For the text-containing cell, return its midpoint in [X, Y] coordinate format. 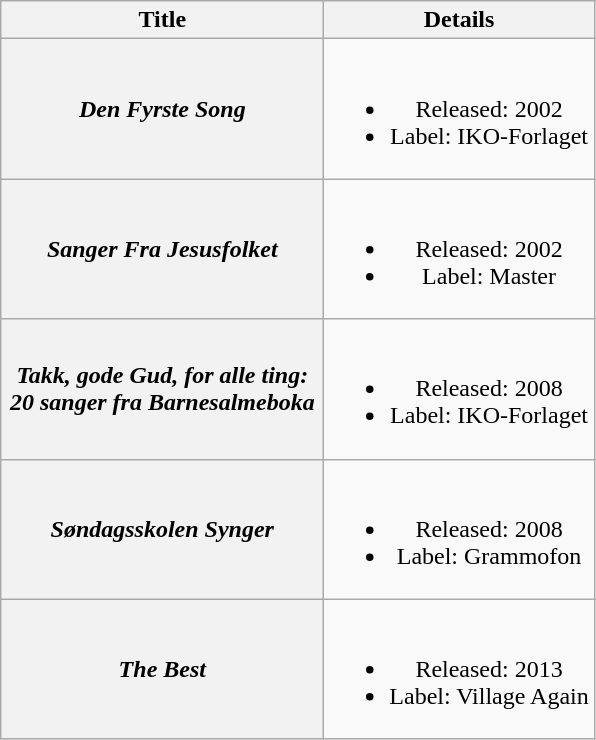
Takk, gode Gud, for alle ting: 20 sanger fra Barnesalmeboka [162, 389]
Released: 2002Label: IKO-Forlaget [459, 109]
Released: 2013Label: Village Again [459, 669]
Søndagsskolen Synger [162, 529]
Released: 2002Label: Master [459, 249]
Sanger Fra Jesusfolket [162, 249]
Den Fyrste Song [162, 109]
Details [459, 20]
The Best [162, 669]
Released: 2008Label: IKO-Forlaget [459, 389]
Title [162, 20]
Released: 2008Label: Grammofon [459, 529]
